Detect which cell encompasses the target text, then output its [X, Y] center coordinate. 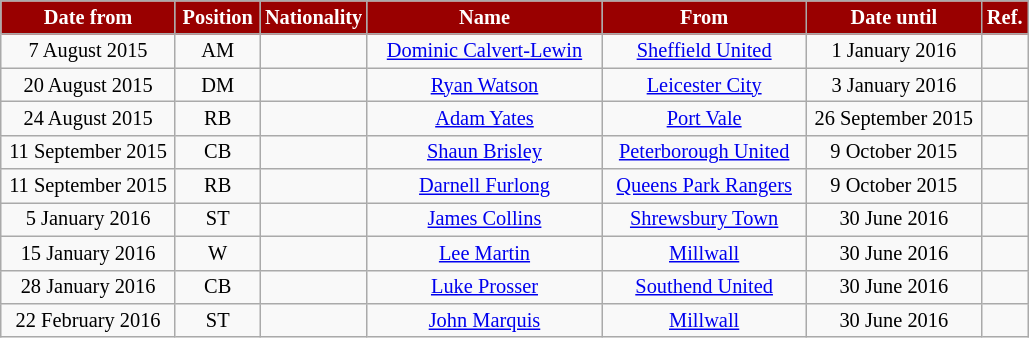
Shaun Brisley [484, 152]
W [218, 253]
Adam Yates [484, 118]
Queens Park Rangers [704, 186]
Port Vale [704, 118]
Ref. [1004, 17]
John Marquis [484, 320]
28 January 2016 [88, 287]
Luke Prosser [484, 287]
From [704, 17]
15 January 2016 [88, 253]
Ryan Watson [484, 85]
Dominic Calvert-Lewin [484, 51]
24 August 2015 [88, 118]
5 January 2016 [88, 219]
20 August 2015 [88, 85]
Southend United [704, 287]
Date from [88, 17]
AM [218, 51]
7 August 2015 [88, 51]
Position [218, 17]
Date until [894, 17]
Darnell Furlong [484, 186]
Sheffield United [704, 51]
22 February 2016 [88, 320]
3 January 2016 [894, 85]
1 January 2016 [894, 51]
Shrewsbury Town [704, 219]
James Collins [484, 219]
Leicester City [704, 85]
Name [484, 17]
Nationality [314, 17]
Lee Martin [484, 253]
26 September 2015 [894, 118]
DM [218, 85]
Peterborough United [704, 152]
